Capture the cell that displays the provided text and extract its [X, Y] central coordinate. 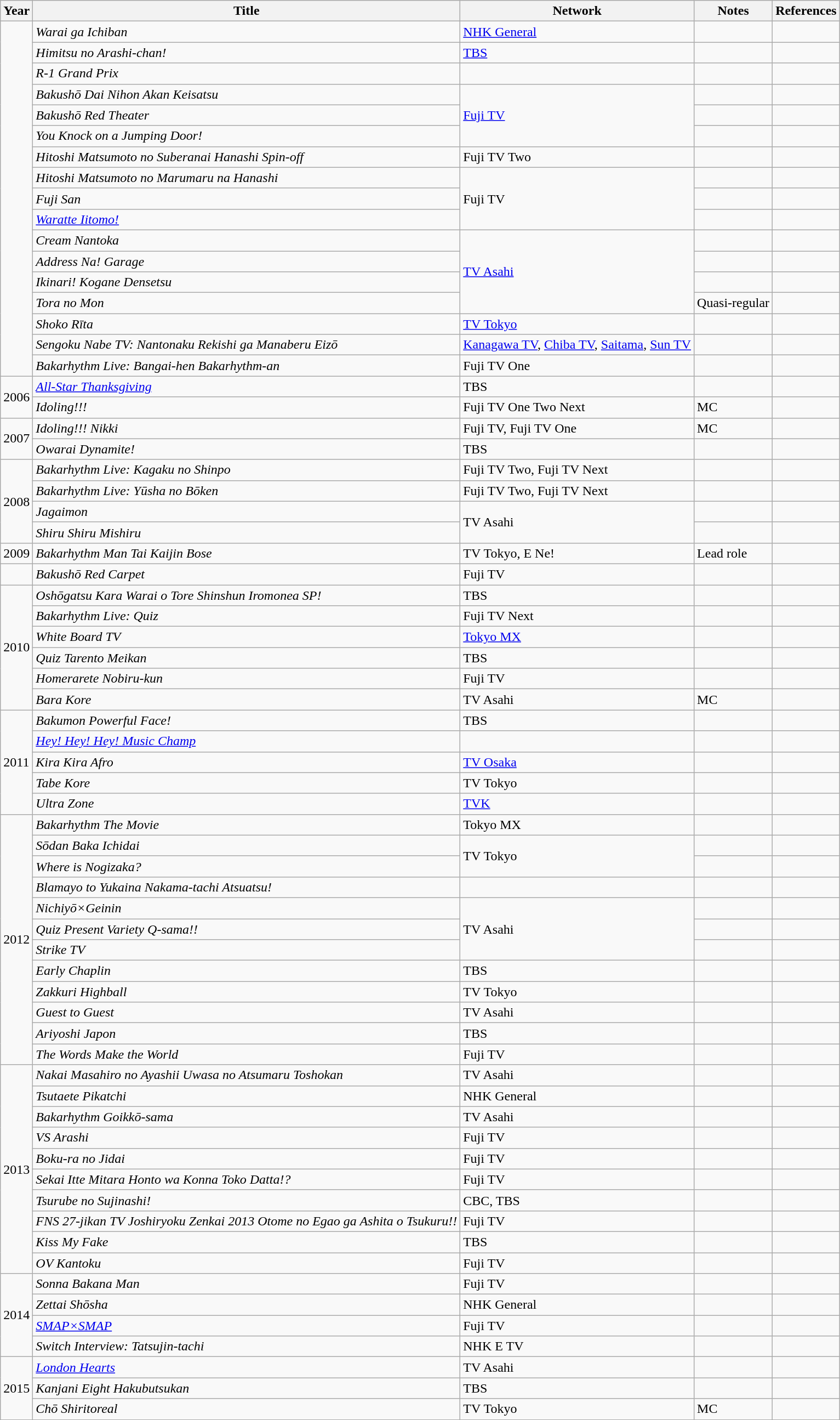
2009 [16, 553]
Tsurube no Sujinashi! [247, 1200]
Fuji TV One Two Next [578, 407]
Early Chaplin [247, 971]
2008 [16, 501]
Bakushō Dai Nihon Akan Keisatsu [247, 94]
Boku-ra no Jidai [247, 1158]
Where is Nogizaka? [247, 866]
Oshōgatsu Kara Warai o Tore Shinshun Iromonea SP! [247, 595]
Fuji TV, Fuji TV One [578, 428]
TV Osaka [578, 762]
TVK [578, 804]
Jagaimon [247, 512]
Bakushō Red Theater [247, 115]
Bakarhythm Goikkō-sama [247, 1117]
Strike TV [247, 950]
Kanagawa TV, Chiba TV, Saitama, Sun TV [578, 345]
Kiss My Fake [247, 1242]
Cream Nantoka [247, 240]
Switch Interview: Tatsujin-tachi [247, 1347]
VS Arashi [247, 1138]
All-Star Thanksgiving [247, 387]
Quiz Tarento Meikan [247, 658]
SMAP×SMAP [247, 1326]
White Board TV [247, 637]
2012 [16, 940]
Tora no Mon [247, 303]
2013 [16, 1169]
Tsutaete Pikatchi [247, 1096]
Homerarete Nobiru-kun [247, 679]
Sekai Itte Mitara Honto wa Konna Toko Datta!? [247, 1179]
Address Na! Garage [247, 262]
Shiru Shiru Mishiru [247, 532]
Network [578, 11]
2015 [16, 1388]
Idoling!!! Nikki [247, 428]
Nakai Masahiro no Ayashii Uwasa no Atsumaru Toshokan [247, 1075]
Warai ga Ichiban [247, 32]
References [807, 11]
Blamayo to Yukaina Nakama-tachi Atsuatsu! [247, 887]
2011 [16, 762]
Zakkuri Highball [247, 992]
2014 [16, 1315]
R-1 Grand Prix [247, 73]
Lead role [733, 553]
Sengoku Nabe TV: Nantonaku Rekishi ga Manaberu Eizō [247, 345]
Kira Kira Afro [247, 762]
Shoko Rīta [247, 324]
The Words Make the World [247, 1054]
Bakarhythm Live: Yūsha no Bōken [247, 491]
Fuji TV One [578, 366]
Chō Shiritoreal [247, 1409]
You Knock on a Jumping Door! [247, 136]
Bakarhythm Man Tai Kaijin Bose [247, 553]
Fuji TV Two [578, 157]
Ikinari! Kogane Densetsu [247, 282]
Ariyoshi Japon [247, 1033]
2006 [16, 397]
Notes [733, 11]
Waratte Iitomo! [247, 219]
Year [16, 11]
OV Kantoku [247, 1263]
Ultra Zone [247, 804]
Bakarhythm The Movie [247, 825]
Bara Kore [247, 700]
Himitsu no Arashi-chan! [247, 53]
Bakumon Powerful Face! [247, 720]
Fuji San [247, 198]
NHK E TV [578, 1347]
Zettai Shōsha [247, 1305]
Bakarhythm Live: Quiz [247, 616]
London Hearts [247, 1367]
Sonna Bakana Man [247, 1284]
Kanjani Eight Hakubutsukan [247, 1388]
Guest to Guest [247, 1013]
Fuji TV Next [578, 616]
Bakarhythm Live: Kagaku no Shinpo [247, 470]
Sōdan Baka Ichidai [247, 845]
TV Tokyo, E Ne! [578, 553]
Nichiyō×Geinin [247, 908]
Idoling!!! [247, 407]
Bakarhythm Live: Bangai-hen Bakarhythm-an [247, 366]
Hey! Hey! Hey! Music Champ [247, 741]
Hitoshi Matsumoto no Suberanai Hanashi Spin-off [247, 157]
2010 [16, 647]
Quasi-regular [733, 303]
2007 [16, 439]
FNS 27-jikan TV Joshiryoku Zenkai 2013 Otome no Egao ga Ashita o Tsukuru!! [247, 1221]
CBC, TBS [578, 1200]
Title [247, 11]
Quiz Present Variety Q-sama!! [247, 929]
Hitoshi Matsumoto no Marumaru na Hanashi [247, 178]
Owarai Dynamite! [247, 449]
Tabe Kore [247, 783]
Bakushō Red Carpet [247, 574]
